From the cell containing the given text, extract its center point as (x, y) coordinate. 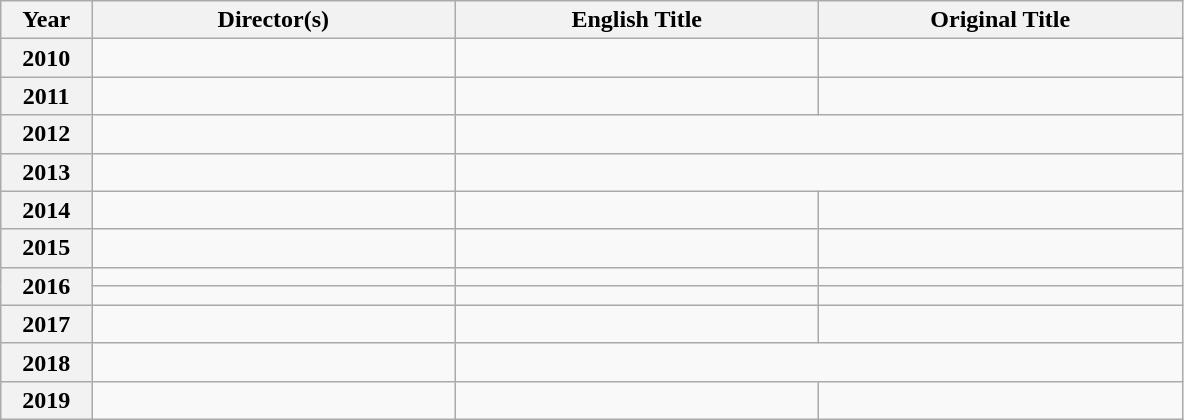
2011 (46, 96)
Year (46, 20)
2014 (46, 210)
2010 (46, 58)
2012 (46, 134)
2017 (46, 324)
2019 (46, 400)
2016 (46, 286)
2013 (46, 172)
2015 (46, 248)
Original Title (1000, 20)
Director(s) (274, 20)
English Title (636, 20)
2018 (46, 362)
